Capture the cell that displays the provided text and extract its (X, Y) central coordinate. 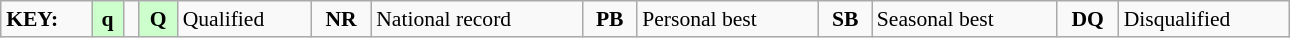
Seasonal best (964, 19)
National record (476, 19)
Q (158, 19)
SB (846, 19)
DQ (1088, 19)
Personal best (728, 19)
KEY: (46, 19)
Disqualified (1204, 19)
Qualified (244, 19)
q (108, 19)
NR (341, 19)
PB (610, 19)
